Find where the given text appears and provide that cell's center as [x, y] coordinate. 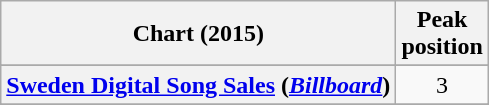
3 [442, 85]
Peakposition [442, 34]
Sweden Digital Song Sales (Billboard) [198, 85]
Chart (2015) [198, 34]
